Scan for the cell matching the given text and deliver its [X, Y] coordinate at center. 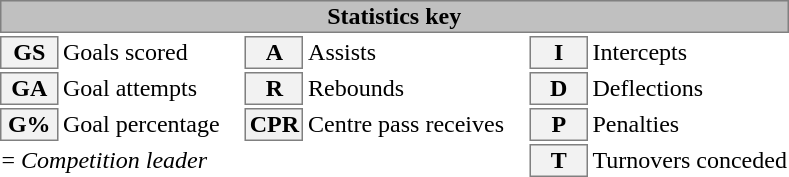
Deflections [690, 88]
Statistics key [394, 16]
D [559, 88]
Goal percentage [152, 124]
T [559, 160]
A [274, 52]
Rebounds [417, 88]
Assists [417, 52]
Intercepts [690, 52]
GS [29, 52]
GA [29, 88]
Turnovers conceded [690, 160]
R [274, 88]
G% [29, 124]
= Competition leader [263, 160]
Goals scored [152, 52]
Penalties [690, 124]
I [559, 52]
Centre pass receives [417, 124]
P [559, 124]
Goal attempts [152, 88]
CPR [274, 124]
